Scan for the cell matching the given text and deliver its (x, y) coordinate at center. 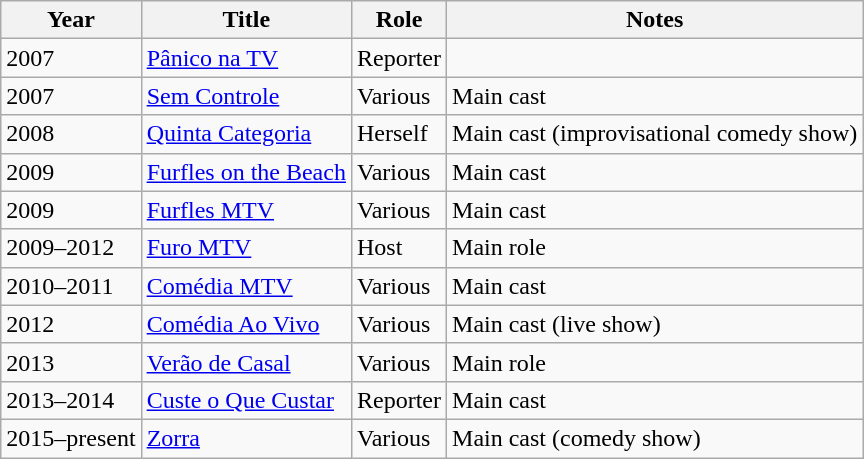
Comédia Ao Vivo (246, 324)
Furfles MTV (246, 210)
2015–present (71, 438)
Main cast (improvisational comedy show) (655, 134)
Role (398, 20)
2008 (71, 134)
Furo MTV (246, 248)
Main cast (comedy show) (655, 438)
Year (71, 20)
Furfles on the Beach (246, 172)
Pânico na TV (246, 58)
2013 (71, 362)
Herself (398, 134)
Verão de Casal (246, 362)
Sem Controle (246, 96)
Notes (655, 20)
2012 (71, 324)
Zorra (246, 438)
2009–2012 (71, 248)
Custe o Que Custar (246, 400)
Title (246, 20)
2013–2014 (71, 400)
2010–2011 (71, 286)
Quinta Categoria (246, 134)
Main cast (live show) (655, 324)
Comédia MTV (246, 286)
Host (398, 248)
